Provide the [X, Y] coordinate of the cell's center where the given text is located.  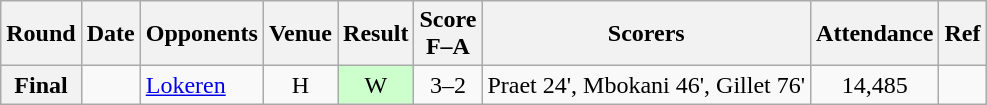
Attendance [875, 34]
Venue [300, 34]
Lokeren [202, 85]
ScoreF–A [448, 34]
Scorers [646, 34]
Praet 24', Mbokani 46', Gillet 76' [646, 85]
Final [41, 85]
Ref [962, 34]
Date [110, 34]
Round [41, 34]
Opponents [202, 34]
14,485 [875, 85]
W [376, 85]
H [300, 85]
3–2 [448, 85]
Result [376, 34]
